From the cell containing the given text, extract its center point as [x, y] coordinate. 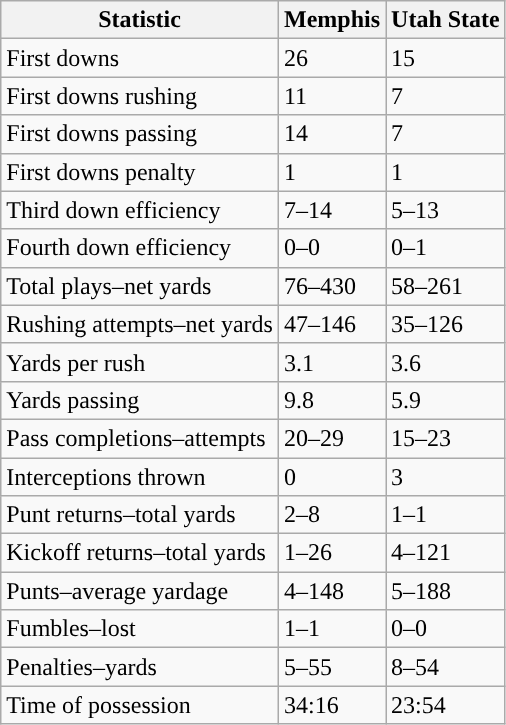
26 [332, 58]
Yards passing [140, 400]
8–54 [446, 667]
3.1 [332, 362]
0 [332, 477]
Statistic [140, 20]
Penalties–yards [140, 667]
0–1 [446, 248]
First downs penalty [140, 172]
5–188 [446, 591]
58–261 [446, 286]
Fumbles–lost [140, 629]
34:16 [332, 705]
Punt returns–total yards [140, 515]
Memphis [332, 20]
14 [332, 134]
Kickoff returns–total yards [140, 553]
Third down efficiency [140, 210]
15–23 [446, 438]
5–13 [446, 210]
First downs passing [140, 134]
47–146 [332, 324]
Interceptions thrown [140, 477]
4–148 [332, 591]
Yards per rush [140, 362]
23:54 [446, 705]
4–121 [446, 553]
5–55 [332, 667]
First downs [140, 58]
3 [446, 477]
7–14 [332, 210]
76–430 [332, 286]
Total plays–net yards [140, 286]
15 [446, 58]
Fourth down efficiency [140, 248]
Rushing attempts–net yards [140, 324]
1–26 [332, 553]
5.9 [446, 400]
First downs rushing [140, 96]
9.8 [332, 400]
Punts–average yardage [140, 591]
Utah State [446, 20]
35–126 [446, 324]
Time of possession [140, 705]
11 [332, 96]
Pass completions–attempts [140, 438]
3.6 [446, 362]
2–8 [332, 515]
20–29 [332, 438]
